Detect which cell encompasses the target text, then output its (X, Y) center coordinate. 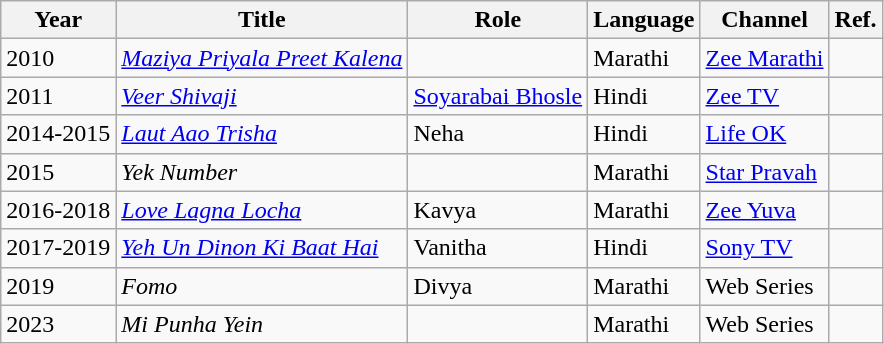
2023 (58, 324)
Fomo (262, 286)
Zee TV (764, 96)
Soyarabai Bhosle (498, 96)
Vanitha (498, 248)
Yek Number (262, 172)
Veer Shivaji (262, 96)
Sony TV (764, 248)
Zee Marathi (764, 58)
Divya (498, 286)
Maziya Priyala Preet Kalena (262, 58)
Laut Aao Trisha (262, 134)
Life OK (764, 134)
Star Pravah (764, 172)
Language (644, 20)
Love Lagna Locha (262, 210)
2011 (58, 96)
Title (262, 20)
Role (498, 20)
Channel (764, 20)
2019 (58, 286)
Mi Punha Yein (262, 324)
Yeh Un Dinon Ki Baat Hai (262, 248)
2016-2018 (58, 210)
Neha (498, 134)
2010 (58, 58)
Year (58, 20)
2014-2015 (58, 134)
Zee Yuva (764, 210)
Ref. (856, 20)
2017-2019 (58, 248)
2015 (58, 172)
Kavya (498, 210)
